Determine the (x, y) coordinate at the center of the cell enclosing the given text.  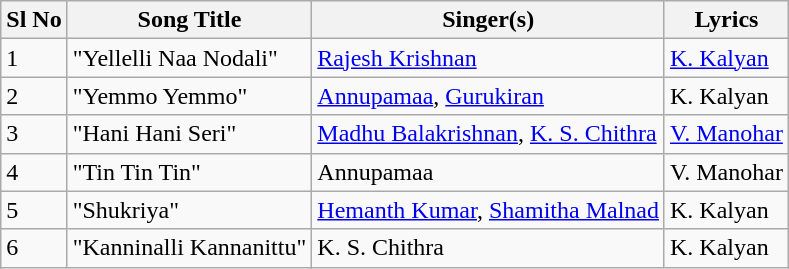
Madhu Balakrishnan, K. S. Chithra (488, 134)
Song Title (190, 20)
"Yemmo Yemmo" (190, 96)
K. S. Chithra (488, 248)
Sl No (34, 20)
Hemanth Kumar, Shamitha Malnad (488, 210)
3 (34, 134)
2 (34, 96)
Annupamaa (488, 172)
Annupamaa, Gurukiran (488, 96)
"Tin Tin Tin" (190, 172)
Rajesh Krishnan (488, 58)
"Yellelli Naa Nodali" (190, 58)
"Hani Hani Seri" (190, 134)
4 (34, 172)
Singer(s) (488, 20)
"Kanninalli Kannanittu" (190, 248)
6 (34, 248)
"Shukriya" (190, 210)
5 (34, 210)
Lyrics (726, 20)
1 (34, 58)
